Return [X, Y] of the center of cell containing provided text 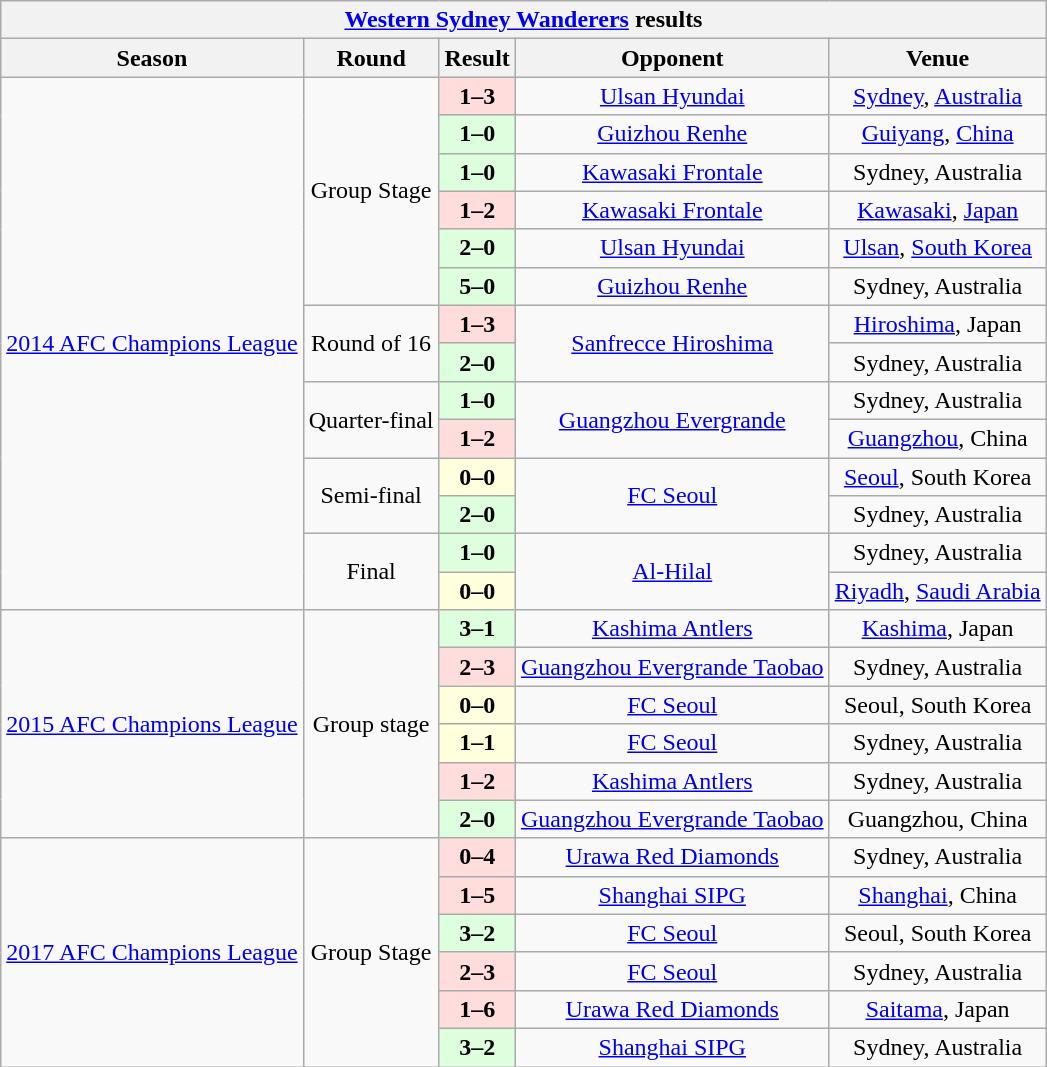
Group stage [371, 724]
Shanghai, China [938, 895]
Result [477, 58]
Ulsan, South Korea [938, 248]
1–5 [477, 895]
Venue [938, 58]
1–6 [477, 1009]
Season [152, 58]
1–1 [477, 743]
Opponent [672, 58]
Al-Hilal [672, 572]
Kawasaki, Japan [938, 210]
2014 AFC Champions League [152, 344]
2017 AFC Champions League [152, 952]
Kashima, Japan [938, 629]
3–1 [477, 629]
Round [371, 58]
Final [371, 572]
Round of 16 [371, 343]
2015 AFC Champions League [152, 724]
5–0 [477, 286]
Riyadh, Saudi Arabia [938, 591]
Semi-final [371, 496]
Western Sydney Wanderers results [524, 20]
0–4 [477, 857]
Saitama, Japan [938, 1009]
Guiyang, China [938, 134]
Sanfrecce Hiroshima [672, 343]
Hiroshima, Japan [938, 324]
Guangzhou Evergrande [672, 419]
Quarter-final [371, 419]
